Output the [X, Y] coordinate of the center of the cell containing the given text.  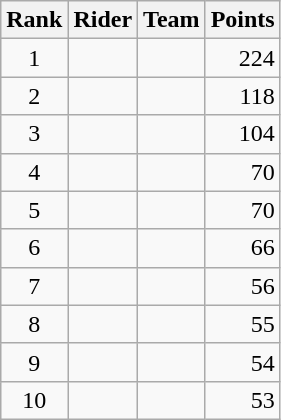
56 [242, 286]
Points [242, 20]
118 [242, 96]
104 [242, 134]
Rank [34, 20]
Rider [103, 20]
54 [242, 362]
5 [34, 210]
10 [34, 400]
6 [34, 248]
2 [34, 96]
3 [34, 134]
53 [242, 400]
7 [34, 286]
224 [242, 58]
8 [34, 324]
Team [172, 20]
9 [34, 362]
55 [242, 324]
4 [34, 172]
1 [34, 58]
66 [242, 248]
